Search for the cell housing the specified text and yield its [x, y] center coordinate. 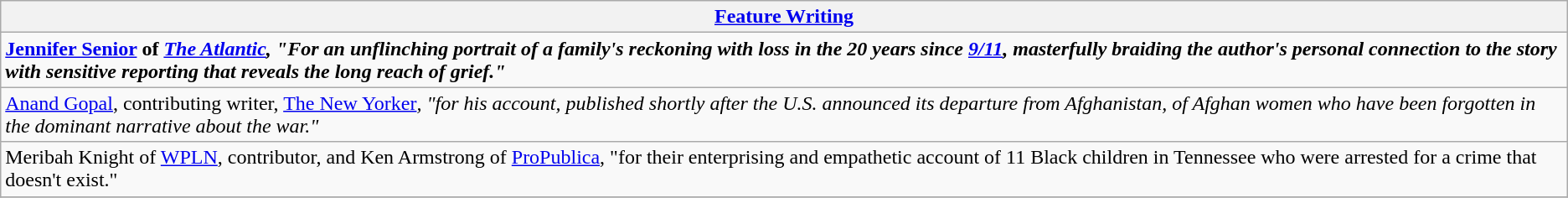
Feature Writing [784, 17]
